Search for the cell housing the specified text and yield its (x, y) center coordinate. 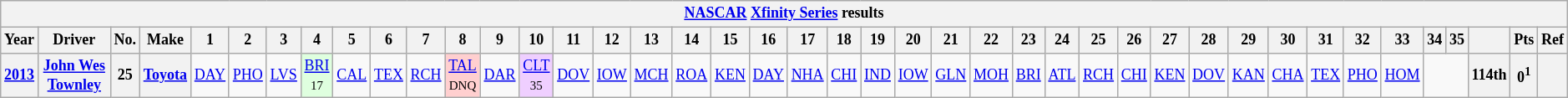
MCH (651, 75)
Pts (1525, 40)
GLN (951, 75)
Ref (1553, 40)
2013 (20, 75)
TALDNQ (463, 75)
CAL (352, 75)
Year (20, 40)
7 (426, 40)
CHA (1287, 75)
22 (992, 40)
35 (1458, 40)
15 (731, 40)
19 (878, 40)
27 (1170, 40)
20 (913, 40)
Make (165, 40)
Driver (73, 40)
MOH (992, 75)
10 (536, 40)
34 (1434, 40)
12 (613, 40)
01 (1525, 75)
2 (247, 40)
NHA (807, 75)
1 (210, 40)
26 (1134, 40)
HOM (1403, 75)
4 (317, 40)
29 (1248, 40)
IND (878, 75)
14 (691, 40)
KAN (1248, 75)
11 (574, 40)
No. (125, 40)
28 (1209, 40)
BRI (1029, 75)
32 (1363, 40)
30 (1287, 40)
John Wes Townley (73, 75)
9 (499, 40)
18 (844, 40)
ATL (1062, 75)
DAR (499, 75)
23 (1029, 40)
31 (1326, 40)
LVS (284, 75)
33 (1403, 40)
16 (768, 40)
BRI17 (317, 75)
13 (651, 40)
114th (1490, 75)
8 (463, 40)
24 (1062, 40)
21 (951, 40)
6 (389, 40)
5 (352, 40)
Toyota (165, 75)
NASCAR Xfinity Series results (784, 13)
17 (807, 40)
ROA (691, 75)
3 (284, 40)
CLT35 (536, 75)
